Detect which cell encompasses the target text, then output its [x, y] center coordinate. 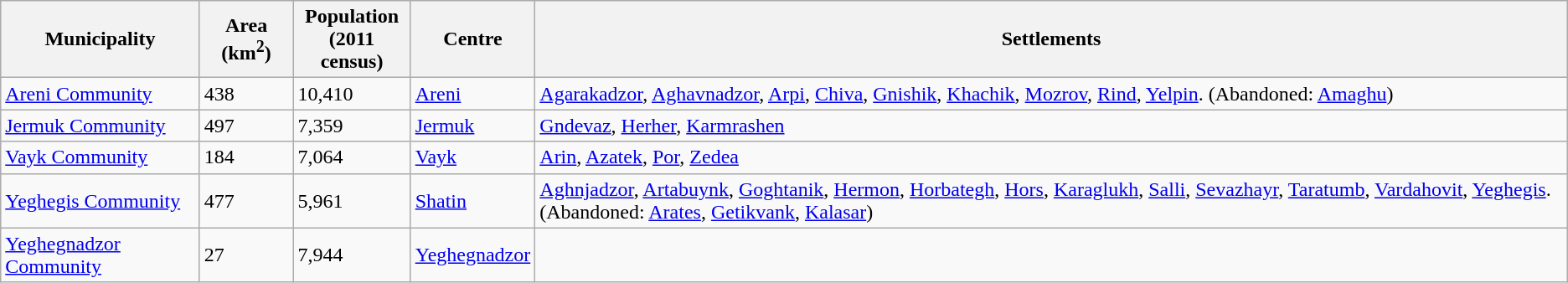
Area (km2) [246, 39]
Municipality [101, 39]
5,961 [352, 201]
Centre [472, 39]
Vayk Community [101, 157]
438 [246, 94]
Yeghegnadzor Community [101, 255]
Areni Community [101, 94]
7,944 [352, 255]
Settlements [1051, 39]
Jermuk Community [101, 126]
184 [246, 157]
7,064 [352, 157]
Gndevaz, Herher, Karmrashen [1051, 126]
Yeghegis Community [101, 201]
Jermuk [472, 126]
7,359 [352, 126]
Arin, Azatek, Por, Zedea [1051, 157]
Areni [472, 94]
27 [246, 255]
497 [246, 126]
Agarakadzor, Aghavnadzor, Arpi, Chiva, Gnishik, Khachik, Mozrov, Rind, Yelpin. (Abandoned: Amaghu) [1051, 94]
Vayk [472, 157]
Population(2011 census) [352, 39]
Shatin [472, 201]
477 [246, 201]
10,410 [352, 94]
Yeghegnadzor [472, 255]
